Determine the [x, y] coordinate at the center of the cell enclosing the given text.  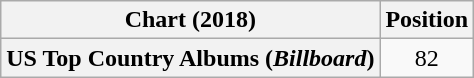
US Top Country Albums (Billboard) [190, 58]
Position [427, 20]
Chart (2018) [190, 20]
82 [427, 58]
